Extract the (x, y) coordinate from the center of the cell holding the provided text.  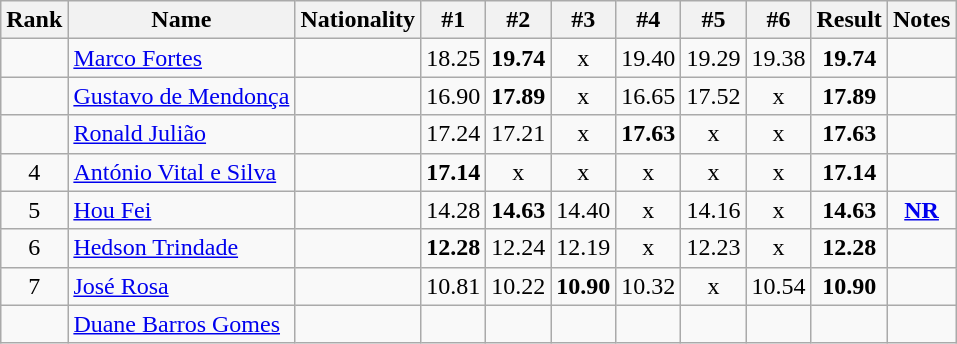
Hou Fei (182, 210)
António Vital e Silva (182, 172)
10.81 (454, 286)
12.24 (518, 248)
Rank (34, 20)
4 (34, 172)
12.23 (714, 248)
16.65 (648, 96)
14.28 (454, 210)
10.54 (778, 286)
19.29 (714, 58)
10.32 (648, 286)
6 (34, 248)
14.40 (584, 210)
14.16 (714, 210)
Duane Barros Gomes (182, 324)
Name (182, 20)
Marco Fortes (182, 58)
NR (921, 210)
18.25 (454, 58)
Hedson Trindade (182, 248)
7 (34, 286)
#4 (648, 20)
#5 (714, 20)
16.90 (454, 96)
Result (849, 20)
10.22 (518, 286)
17.52 (714, 96)
17.21 (518, 134)
19.40 (648, 58)
12.19 (584, 248)
#2 (518, 20)
17.24 (454, 134)
Nationality (358, 20)
19.38 (778, 58)
Ronald Julião (182, 134)
#1 (454, 20)
Notes (921, 20)
#6 (778, 20)
José Rosa (182, 286)
#3 (584, 20)
5 (34, 210)
Gustavo de Mendonça (182, 96)
